Return (X, Y) of the center of cell containing provided text 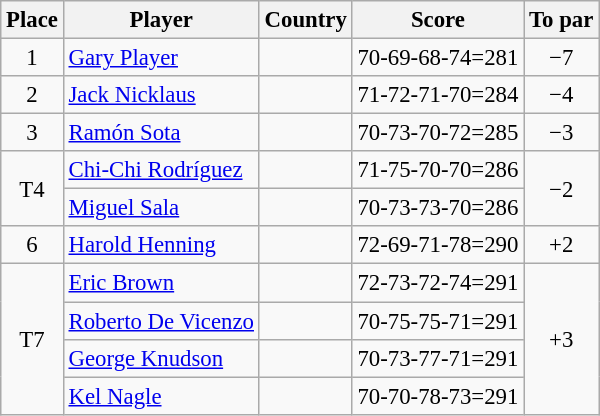
Kel Nagle (161, 396)
71-72-71-70=284 (438, 95)
Country (306, 20)
Player (161, 20)
+3 (562, 339)
Score (438, 20)
70-70-78-73=291 (438, 396)
1 (32, 58)
Jack Nicklaus (161, 95)
Chi-Chi Rodríguez (161, 170)
Place (32, 20)
Ramón Sota (161, 133)
T4 (32, 188)
71-75-70-70=286 (438, 170)
−2 (562, 188)
3 (32, 133)
Gary Player (161, 58)
T7 (32, 339)
George Knudson (161, 358)
70-75-75-71=291 (438, 321)
−7 (562, 58)
70-73-77-71=291 (438, 358)
70-73-73-70=286 (438, 208)
To par (562, 20)
Eric Brown (161, 283)
70-73-70-72=285 (438, 133)
72-69-71-78=290 (438, 245)
Roberto De Vicenzo (161, 321)
6 (32, 245)
2 (32, 95)
72-73-72-74=291 (438, 283)
+2 (562, 245)
Harold Henning (161, 245)
−4 (562, 95)
−3 (562, 133)
70-69-68-74=281 (438, 58)
Miguel Sala (161, 208)
